Extract the [x, y] coordinate from the center of the cell holding the provided text.  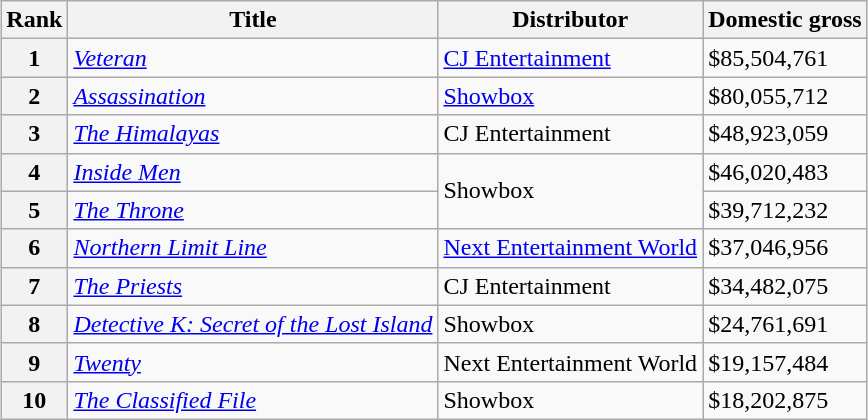
Domestic gross [786, 20]
$19,157,484 [786, 362]
Twenty [253, 362]
The Throne [253, 210]
2 [34, 96]
Title [253, 20]
$18,202,875 [786, 400]
$46,020,483 [786, 172]
$48,923,059 [786, 134]
Detective K: Secret of the Lost Island [253, 324]
The Priests [253, 286]
10 [34, 400]
8 [34, 324]
$80,055,712 [786, 96]
3 [34, 134]
$85,504,761 [786, 58]
4 [34, 172]
5 [34, 210]
9 [34, 362]
1 [34, 58]
Northern Limit Line [253, 248]
$39,712,232 [786, 210]
The Classified File [253, 400]
$24,761,691 [786, 324]
Veteran [253, 58]
Rank [34, 20]
$37,046,956 [786, 248]
Assassination [253, 96]
6 [34, 248]
Distributor [570, 20]
The Himalayas [253, 134]
7 [34, 286]
$34,482,075 [786, 286]
Inside Men [253, 172]
